Output the (X, Y) coordinate of the center of the cell containing the given text.  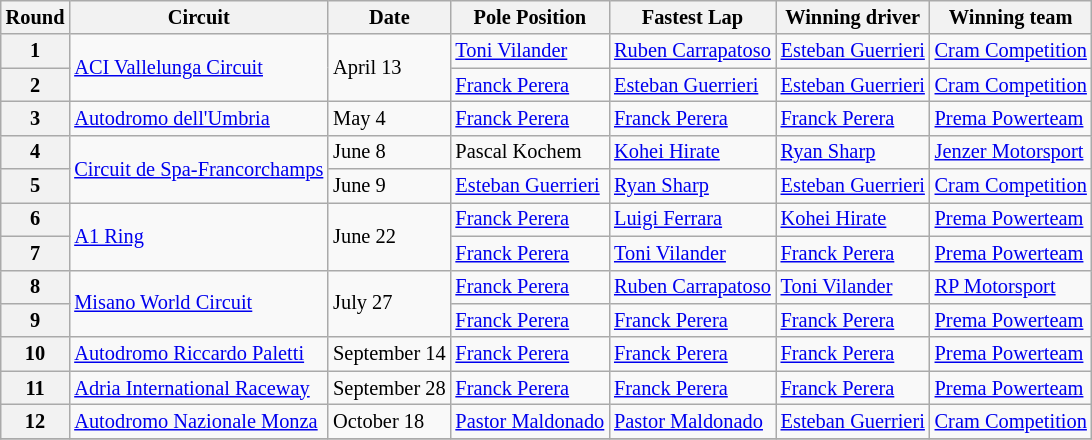
July 27 (389, 304)
May 4 (389, 118)
June 22 (389, 236)
Jenzer Motorsport (1011, 152)
September 14 (389, 354)
Round (36, 17)
ACI Vallelunga Circuit (198, 68)
Misano World Circuit (198, 304)
Winning driver (853, 17)
Luigi Ferrara (692, 219)
5 (36, 186)
11 (36, 388)
6 (36, 219)
2 (36, 85)
October 18 (389, 421)
10 (36, 354)
7 (36, 253)
Winning team (1011, 17)
RP Motorsport (1011, 287)
Date (389, 17)
Autodromo dell'Umbria (198, 118)
4 (36, 152)
September 28 (389, 388)
3 (36, 118)
1 (36, 51)
Fastest Lap (692, 17)
8 (36, 287)
Autodromo Nazionale Monza (198, 421)
A1 Ring (198, 236)
12 (36, 421)
Circuit (198, 17)
April 13 (389, 68)
Adria International Raceway (198, 388)
Circuit de Spa-Francorchamps (198, 168)
June 8 (389, 152)
Pole Position (530, 17)
Pascal Kochem (530, 152)
Autodromo Riccardo Paletti (198, 354)
9 (36, 320)
June 9 (389, 186)
